Return (x, y) of the center of cell containing provided text 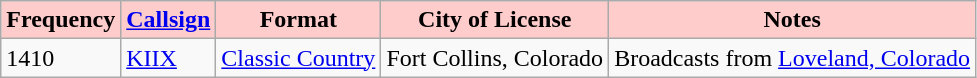
Format (298, 20)
Classic Country (298, 58)
Frequency (61, 20)
1410 (61, 58)
Notes (792, 20)
City of License (495, 20)
KIIX (168, 58)
Fort Collins, Colorado (495, 58)
Broadcasts from Loveland, Colorado (792, 58)
Callsign (168, 20)
